Return [X, Y] of the center of cell containing provided text 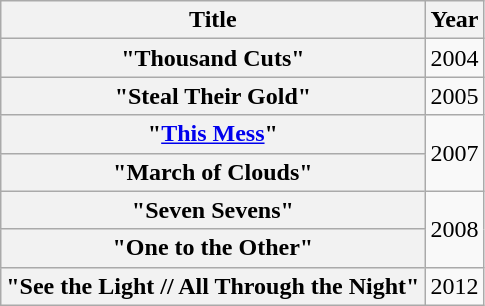
"See the Light // All Through the Night" [213, 286]
"This Mess" [213, 134]
Year [454, 20]
2008 [454, 229]
"March of Clouds" [213, 172]
2007 [454, 153]
2004 [454, 58]
"One to the Other" [213, 248]
Title [213, 20]
2005 [454, 96]
"Thousand Cuts" [213, 58]
"Steal Their Gold" [213, 96]
"Seven Sevens" [213, 210]
2012 [454, 286]
